For the text-containing cell, return its midpoint in (X, Y) coordinate format. 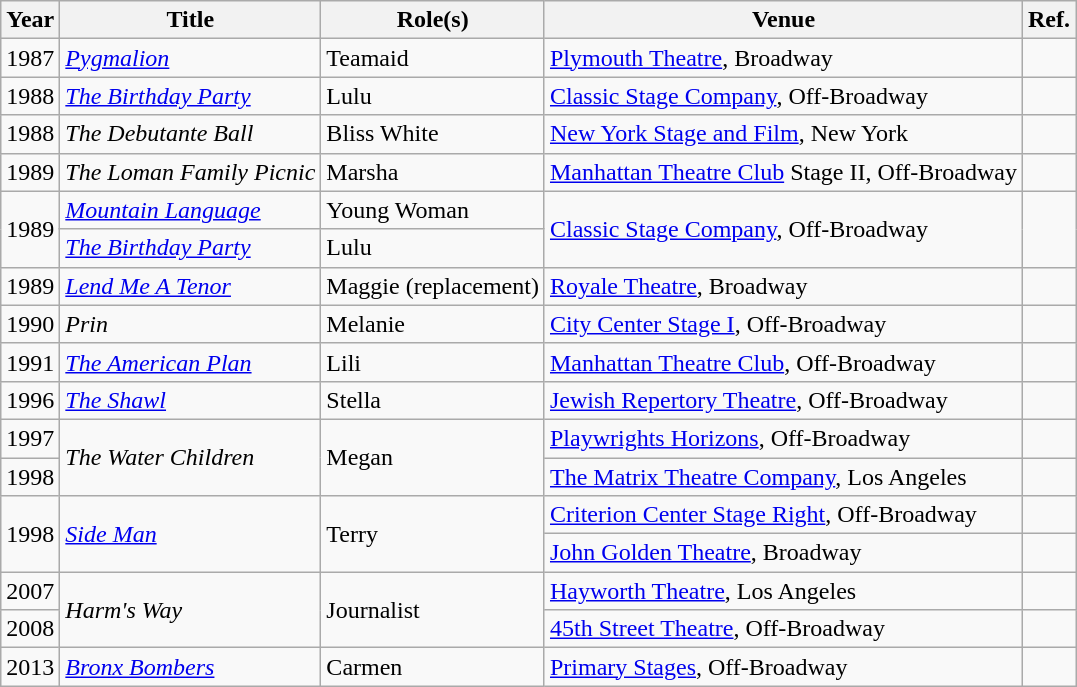
The Loman Family Picnic (190, 172)
Primary Stages, Off-Broadway (783, 667)
2008 (30, 629)
Prin (190, 324)
Young Woman (433, 210)
Pygmalion (190, 58)
The Shawl (190, 400)
Journalist (433, 610)
Side Man (190, 534)
Terry (433, 534)
Manhattan Theatre Club Stage II, Off-Broadway (783, 172)
2013 (30, 667)
Marsha (433, 172)
John Golden Theatre, Broadway (783, 553)
The Debutante Ball (190, 134)
1997 (30, 438)
Harm's Way (190, 610)
Lili (433, 362)
The Water Children (190, 457)
Lend Me A Tenor (190, 286)
Manhattan Theatre Club, Off-Broadway (783, 362)
2007 (30, 591)
Playwrights Horizons, Off-Broadway (783, 438)
1990 (30, 324)
Mountain Language (190, 210)
Royale Theatre, Broadway (783, 286)
1991 (30, 362)
Teamaid (433, 58)
1987 (30, 58)
Year (30, 20)
Plymouth Theatre, Broadway (783, 58)
Bronx Bombers (190, 667)
New York Stage and Film, New York (783, 134)
Title (190, 20)
45th Street Theatre, Off-Broadway (783, 629)
City Center Stage I, Off-Broadway (783, 324)
The Matrix Theatre Company, Los Angeles (783, 477)
Bliss White (433, 134)
Role(s) (433, 20)
The American Plan (190, 362)
Stella (433, 400)
Venue (783, 20)
Hayworth Theatre, Los Angeles (783, 591)
Melanie (433, 324)
Carmen (433, 667)
Maggie (replacement) (433, 286)
Criterion Center Stage Right, Off-Broadway (783, 515)
Megan (433, 457)
Jewish Repertory Theatre, Off-Broadway (783, 400)
Ref. (1050, 20)
1996 (30, 400)
